Extract the [X, Y] coordinate from the center of the cell holding the provided text.  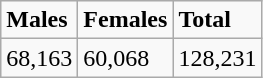
Total [218, 20]
68,163 [40, 58]
128,231 [218, 58]
Females [126, 20]
Males [40, 20]
60,068 [126, 58]
